Detect which cell encompasses the target text, then output its (x, y) center coordinate. 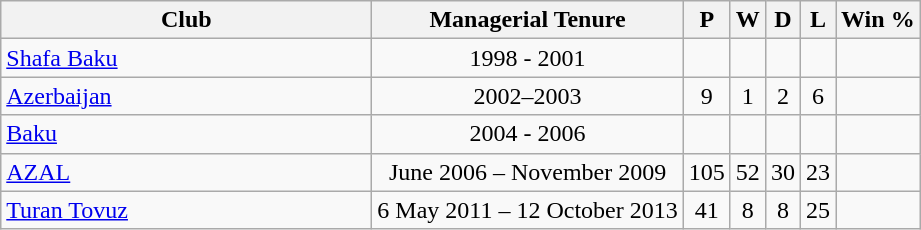
1 (748, 96)
2002–2003 (528, 96)
Managerial Tenure (528, 20)
41 (706, 210)
52 (748, 172)
Azerbaijan (186, 96)
W (748, 20)
2004 - 2006 (528, 134)
9 (706, 96)
105 (706, 172)
L (818, 20)
June 2006 – November 2009 (528, 172)
6 May 2011 – 12 October 2013 (528, 210)
23 (818, 172)
6 (818, 96)
1998 - 2001 (528, 58)
P (706, 20)
AZAL (186, 172)
25 (818, 210)
Baku (186, 134)
2 (782, 96)
Club (186, 20)
Shafa Baku (186, 58)
Turan Tovuz (186, 210)
Win % (878, 20)
30 (782, 172)
D (782, 20)
